Scan for the cell matching the given text and deliver its [X, Y] coordinate at center. 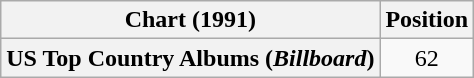
62 [427, 58]
Chart (1991) [190, 20]
Position [427, 20]
US Top Country Albums (Billboard) [190, 58]
